From the cell containing the given text, extract its center point as (X, Y) coordinate. 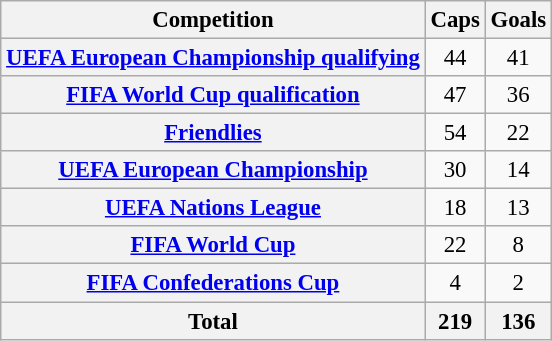
41 (518, 58)
136 (518, 321)
13 (518, 208)
4 (455, 283)
UEFA European Championship (213, 170)
44 (455, 58)
Total (213, 321)
Goals (518, 20)
Competition (213, 20)
UEFA European Championship qualifying (213, 58)
30 (455, 170)
UEFA Nations League (213, 208)
FIFA World Cup (213, 245)
18 (455, 208)
Friendlies (213, 133)
36 (518, 95)
14 (518, 170)
54 (455, 133)
2 (518, 283)
47 (455, 95)
FIFA World Cup qualification (213, 95)
8 (518, 245)
219 (455, 321)
Caps (455, 20)
FIFA Confederations Cup (213, 283)
